Identify which cell holds the provided text, then report its (x, y) central coordinate. 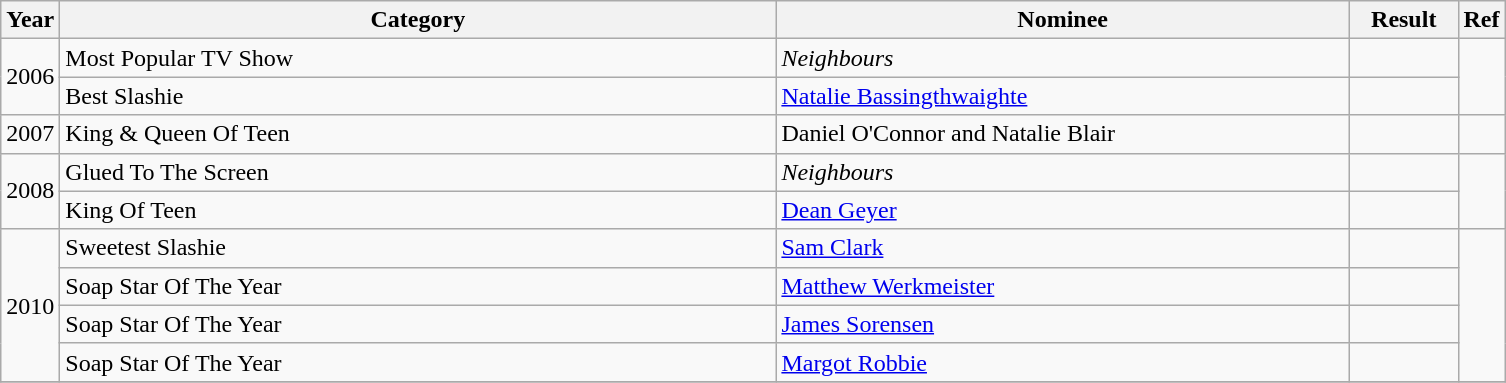
Matthew Werkmeister (1063, 286)
2006 (30, 77)
Ref (1482, 20)
King Of Teen (418, 210)
2010 (30, 305)
Daniel O'Connor and Natalie Blair (1063, 134)
Most Popular TV Show (418, 58)
Dean Geyer (1063, 210)
Best Slashie (418, 96)
Glued To The Screen (418, 172)
Sam Clark (1063, 248)
Result (1404, 20)
Sweetest Slashie (418, 248)
Natalie Bassingthwaighte (1063, 96)
James Sorensen (1063, 324)
Margot Robbie (1063, 362)
2008 (30, 191)
Year (30, 20)
Nominee (1063, 20)
Category (418, 20)
King & Queen Of Teen (418, 134)
2007 (30, 134)
